Capture the cell that displays the provided text and extract its [x, y] central coordinate. 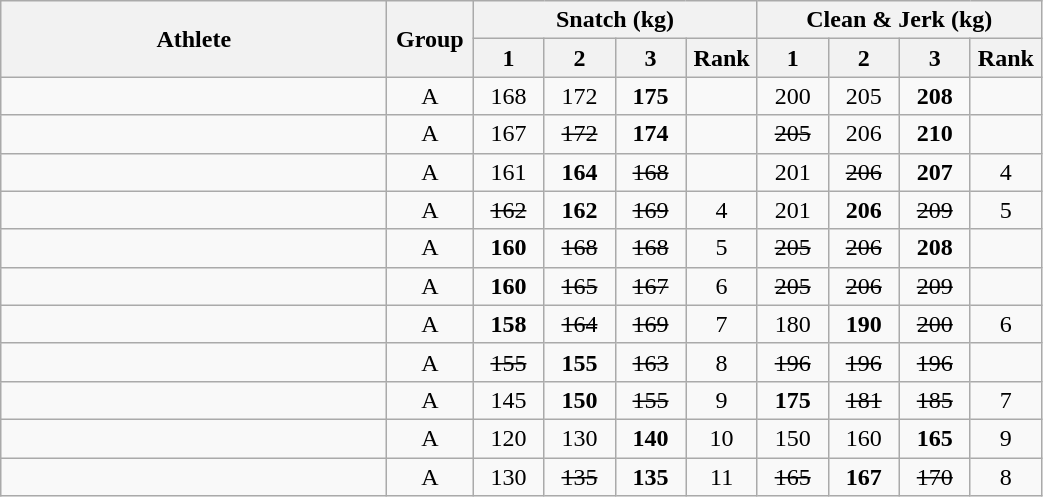
163 [650, 362]
10 [722, 438]
181 [864, 400]
158 [508, 324]
210 [934, 134]
120 [508, 438]
Athlete [194, 39]
161 [508, 172]
185 [934, 400]
145 [508, 400]
Snatch (kg) [615, 20]
190 [864, 324]
170 [934, 477]
Clean & Jerk (kg) [899, 20]
207 [934, 172]
180 [792, 324]
140 [650, 438]
11 [722, 477]
174 [650, 134]
Group [430, 39]
